For the text-containing cell, return its midpoint in (X, Y) coordinate format. 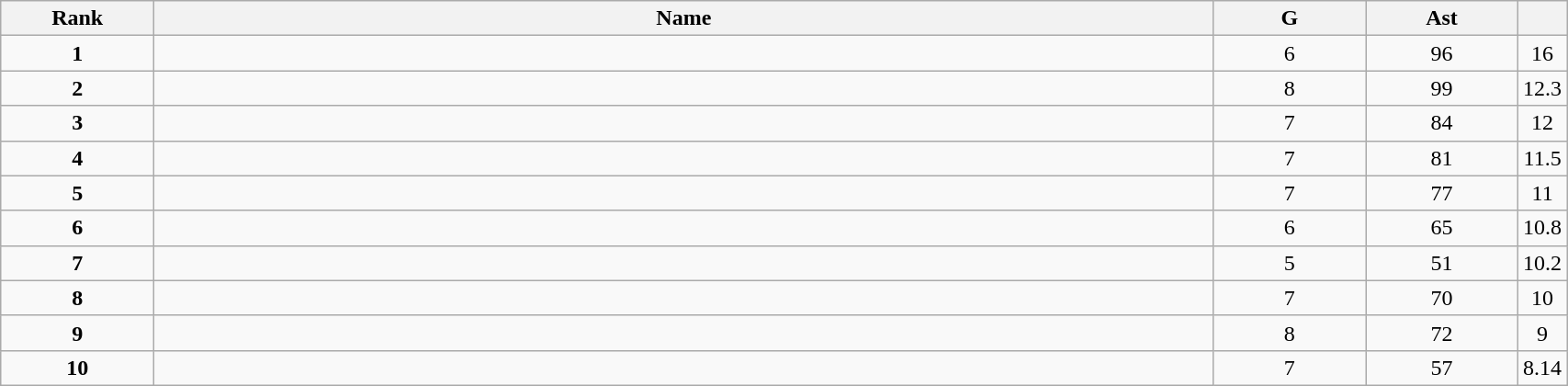
12.3 (1543, 88)
72 (1441, 333)
70 (1441, 298)
11.5 (1543, 158)
16 (1543, 53)
Name (683, 18)
1 (77, 53)
Ast (1441, 18)
G (1290, 18)
3 (77, 123)
84 (1441, 123)
96 (1441, 53)
8.14 (1543, 368)
77 (1441, 193)
11 (1543, 193)
57 (1441, 368)
Rank (77, 18)
99 (1441, 88)
65 (1441, 228)
2 (77, 88)
51 (1441, 263)
4 (77, 158)
81 (1441, 158)
12 (1543, 123)
10.2 (1543, 263)
10.8 (1543, 228)
